Return the (X, Y) coordinate for the center point of the cell that contains the specified text.  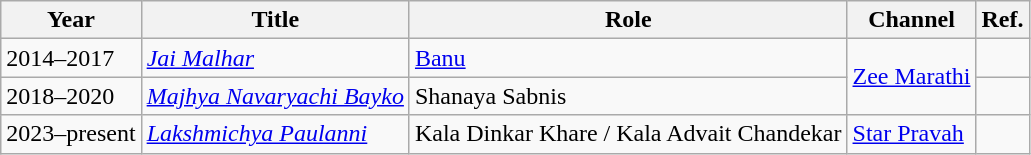
2023–present (71, 134)
Majhya Navaryachi Bayko (275, 96)
Star Pravah (912, 134)
Lakshmichya Paulanni (275, 134)
Kala Dinkar Khare / Kala Advait Chandekar (628, 134)
Title (275, 20)
2014–2017 (71, 58)
Zee Marathi (912, 77)
Shanaya Sabnis (628, 96)
Role (628, 20)
Channel (912, 20)
2018–2020 (71, 96)
Banu (628, 58)
Year (71, 20)
Jai Malhar (275, 58)
Ref. (1002, 20)
